Detect which cell encompasses the target text, then output its (X, Y) center coordinate. 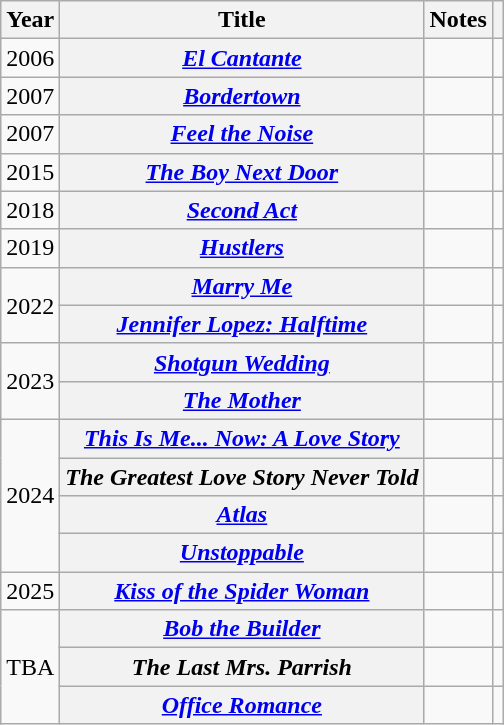
Hustlers (242, 248)
Bordertown (242, 96)
2024 (30, 495)
TBA (30, 667)
Title (242, 20)
Office Romance (242, 705)
2018 (30, 210)
2019 (30, 248)
The Last Mrs. Parrish (242, 667)
This Is Me... Now: A Love Story (242, 438)
Bob the Builder (242, 629)
Kiss of the Spider Woman (242, 591)
Marry Me (242, 286)
Feel the Noise (242, 134)
2006 (30, 58)
Atlas (242, 515)
The Mother (242, 400)
Year (30, 20)
The Greatest Love Story Never Told (242, 477)
El Cantante (242, 58)
The Boy Next Door (242, 172)
Shotgun Wedding (242, 362)
2022 (30, 305)
Second Act (242, 210)
Notes (458, 20)
2023 (30, 381)
Unstoppable (242, 553)
2015 (30, 172)
Jennifer Lopez: Halftime (242, 324)
2025 (30, 591)
